Extract the (X, Y) coordinate from the center of the cell holding the provided text.  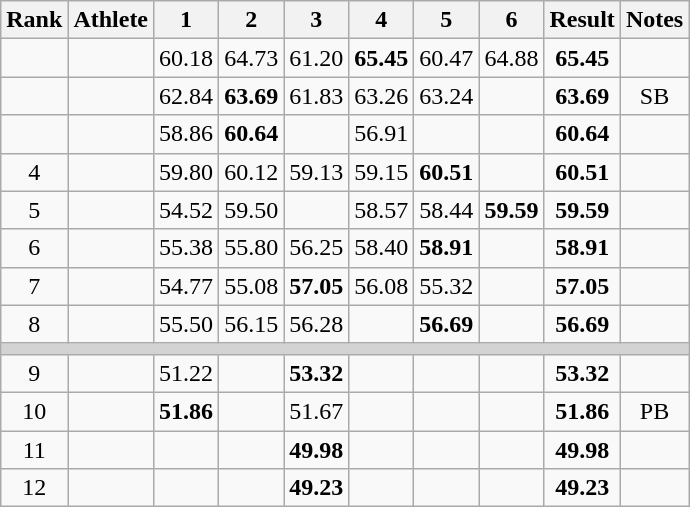
62.84 (186, 96)
1 (186, 20)
11 (34, 449)
61.20 (316, 58)
Result (582, 20)
58.40 (382, 248)
58.86 (186, 134)
60.47 (446, 58)
58.57 (382, 210)
2 (252, 20)
3 (316, 20)
63.24 (446, 96)
10 (34, 411)
60.12 (252, 172)
63.26 (382, 96)
7 (34, 286)
56.25 (316, 248)
55.80 (252, 248)
55.38 (186, 248)
51.22 (186, 373)
60.18 (186, 58)
59.80 (186, 172)
59.50 (252, 210)
SB (654, 96)
8 (34, 324)
54.52 (186, 210)
Athlete (111, 20)
Notes (654, 20)
56.08 (382, 286)
56.91 (382, 134)
PB (654, 411)
9 (34, 373)
12 (34, 488)
56.28 (316, 324)
Rank (34, 20)
55.08 (252, 286)
59.15 (382, 172)
64.73 (252, 58)
58.44 (446, 210)
51.67 (316, 411)
54.77 (186, 286)
61.83 (316, 96)
55.32 (446, 286)
56.15 (252, 324)
64.88 (512, 58)
55.50 (186, 324)
59.13 (316, 172)
